Output the [x, y] coordinate of the center of the cell containing the given text.  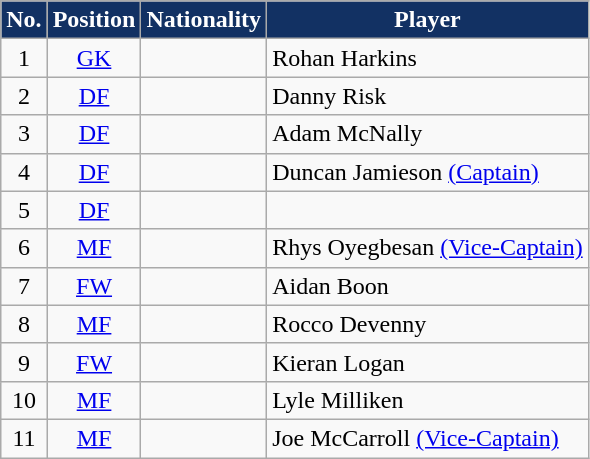
No. [24, 20]
GK [94, 58]
Adam McNally [428, 134]
10 [24, 400]
Duncan Jamieson (Captain) [428, 172]
6 [24, 248]
Danny Risk [428, 96]
9 [24, 362]
7 [24, 286]
Rhys Oyegbesan (Vice-Captain) [428, 248]
Player [428, 20]
Position [94, 20]
Joe McCarroll (Vice-Captain) [428, 438]
2 [24, 96]
3 [24, 134]
Rohan Harkins [428, 58]
Kieran Logan [428, 362]
Rocco Devenny [428, 324]
8 [24, 324]
5 [24, 210]
Nationality [204, 20]
1 [24, 58]
4 [24, 172]
11 [24, 438]
Lyle Milliken [428, 400]
Aidan Boon [428, 286]
